For the text-containing cell, return its midpoint in [X, Y] coordinate format. 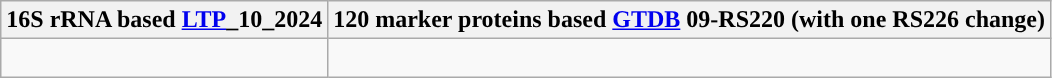
120 marker proteins based GTDB 09-RS220 (with one RS226 change) [690, 20]
16S rRNA based LTP_10_2024 [164, 20]
